Find where the given text appears and provide that cell's center as [X, Y] coordinate. 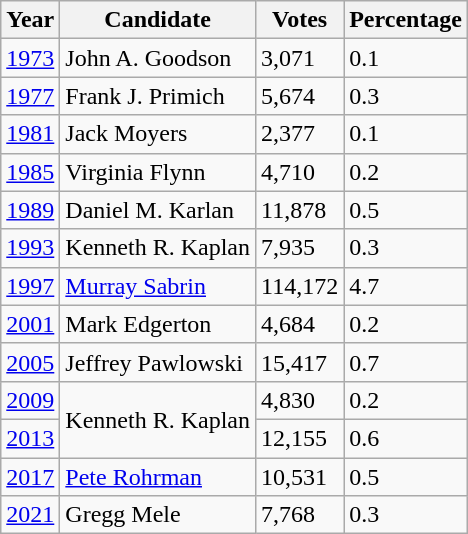
4,830 [299, 400]
114,172 [299, 286]
2013 [30, 438]
Jeffrey Pawlowski [158, 362]
2,377 [299, 134]
Votes [299, 20]
John A. Goodson [158, 58]
1997 [30, 286]
1989 [30, 210]
2021 [30, 515]
Virginia Flynn [158, 172]
0.6 [406, 438]
7,768 [299, 515]
1985 [30, 172]
Frank J. Primich [158, 96]
3,071 [299, 58]
0.7 [406, 362]
2017 [30, 477]
Mark Edgerton [158, 324]
2009 [30, 400]
4,710 [299, 172]
Jack Moyers [158, 134]
4.7 [406, 286]
10,531 [299, 477]
1977 [30, 96]
Year [30, 20]
5,674 [299, 96]
11,878 [299, 210]
2001 [30, 324]
1993 [30, 248]
1981 [30, 134]
Daniel M. Karlan [158, 210]
12,155 [299, 438]
2005 [30, 362]
1973 [30, 58]
Pete Rohrman [158, 477]
7,935 [299, 248]
Gregg Mele [158, 515]
Murray Sabrin [158, 286]
15,417 [299, 362]
Candidate [158, 20]
Percentage [406, 20]
4,684 [299, 324]
